Return [x, y] of the center of cell containing provided text 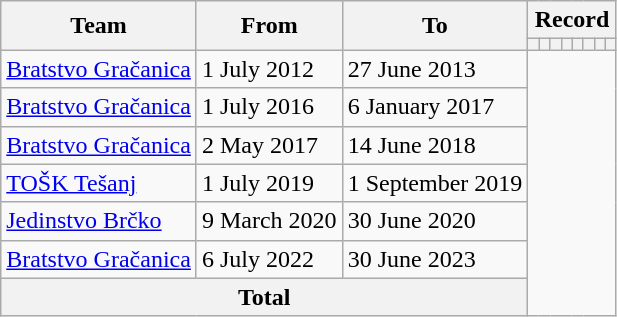
30 June 2023 [435, 259]
9 March 2020 [269, 221]
27 June 2013 [435, 69]
To [435, 26]
TOŠK Tešanj [99, 183]
1 September 2019 [435, 183]
14 June 2018 [435, 145]
Team [99, 26]
6 January 2017 [435, 107]
2 May 2017 [269, 145]
From [269, 26]
1 July 2019 [269, 183]
1 July 2012 [269, 69]
Jedinstvo Brčko [99, 221]
Record [572, 20]
30 June 2020 [435, 221]
1 July 2016 [269, 107]
Total [264, 297]
6 July 2022 [269, 259]
